From the cell containing the given text, extract its center point as (x, y) coordinate. 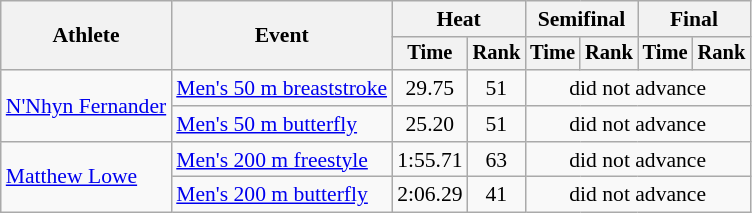
Men's 50 m butterfly (282, 124)
Final (694, 19)
N'Nhyn Fernander (86, 106)
25.20 (430, 124)
63 (497, 160)
Athlete (86, 36)
29.75 (430, 88)
2:06.29 (430, 195)
41 (497, 195)
Men's 200 m freestyle (282, 160)
Semifinal (581, 19)
Matthew Lowe (86, 178)
1:55.71 (430, 160)
Men's 200 m butterfly (282, 195)
Men's 50 m breaststroke (282, 88)
Event (282, 36)
Heat (458, 19)
